For the text-containing cell, return its midpoint in (x, y) coordinate format. 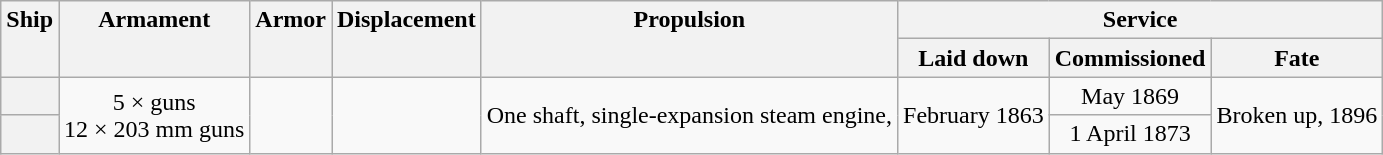
Propulsion (689, 39)
February 1863 (974, 115)
May 1869 (1130, 96)
5 × guns12 × 203 mm guns (154, 115)
1 April 1873 (1130, 134)
One shaft, single-expansion steam engine, (689, 115)
Service (1140, 20)
Displacement (407, 39)
Armor (291, 39)
Laid down (974, 58)
Ship (30, 39)
Commissioned (1130, 58)
Fate (1297, 58)
Armament (154, 39)
Broken up, 1896 (1297, 115)
